Detect which cell encompasses the target text, then output its [x, y] center coordinate. 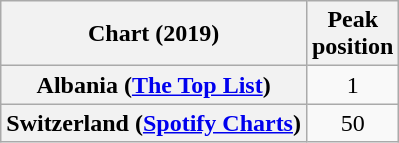
Switzerland (Spotify Charts) [154, 123]
1 [352, 85]
50 [352, 123]
Albania (The Top List) [154, 85]
Chart (2019) [154, 34]
Peakposition [352, 34]
